Scan for the cell matching the given text and deliver its (X, Y) coordinate at center. 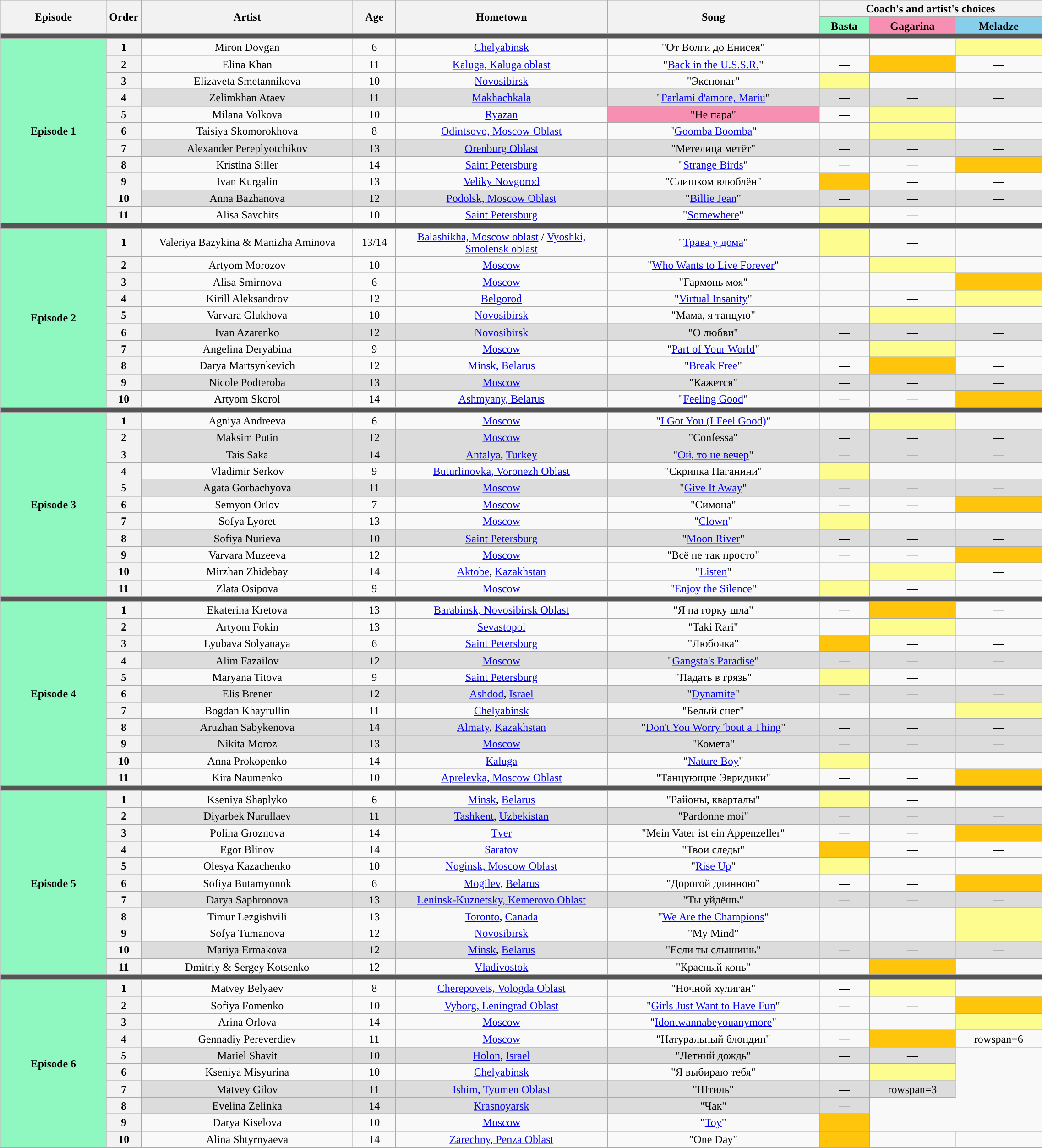
Kirill Aleksandrov (247, 299)
Coach's and artist's choices (931, 9)
Holon, Israel (501, 1055)
Meladze (998, 26)
Bogdan Khayrullin (247, 711)
Vyborg, Leningrad Oblast (501, 1006)
Nikita Moroz (247, 744)
Hometown (501, 17)
"Billie Jean" (714, 198)
"Rise Up" (714, 866)
Artyom Skorol (247, 399)
"Падать в грязь" (714, 677)
"Back in the U.S.S.R." (714, 64)
rowspan=3 (912, 1089)
Olesya Kazachenko (247, 866)
Veliky Novgorod (501, 181)
"Mein Vater ist ein Appenzeller" (714, 832)
"Чак" (714, 1105)
Episode 2 (53, 318)
Kseniya Misyurina (247, 1072)
"Parlami d'amore, Mariu" (714, 98)
"Трава у дома" (714, 242)
Antalya, Turkey (501, 454)
Varvara Glukhova (247, 315)
Anna Bazhanova (247, 198)
Tashkent, Uzbekistan (501, 816)
"Дорогой длинною" (714, 883)
Mogilev, Belarus (501, 883)
Leninsk-Kuznetsky, Kemerovo Oblast (501, 899)
Ivan Kurgalin (247, 181)
Mariel Shavit (247, 1055)
"Летний дождь" (714, 1055)
Makhachkala (501, 98)
Alexander Pereplyotchikov (247, 147)
Tais Saka (247, 454)
Elina Khan (247, 64)
Lyubava Solyanaya (247, 644)
Kaluga (501, 761)
"Give It Away" (714, 488)
Dmitriy & Sergey Kotsenko (247, 966)
Sofiya Butamyonok (247, 883)
Buturlinovka, Voronezh Oblast (501, 471)
Aprelevka, Moscow Oblast (501, 778)
"Гармонь моя" (714, 282)
Ishim, Tyumen Oblast (501, 1089)
Episode 1 (53, 131)
Episode 3 (53, 504)
"Я выбираю тебя" (714, 1072)
Sofya Tumanova (247, 933)
"Симона" (714, 505)
"Не пара" (714, 114)
Sofiya Nurieva (247, 538)
Kira Naumenko (247, 778)
Almaty, Kazakhstan (501, 727)
"Toy" (714, 1123)
"Part of Your World" (714, 349)
Tver (501, 832)
Evelina Zelinka (247, 1105)
Milana Volkova (247, 114)
Alisa Smirnova (247, 282)
Basta (845, 26)
Varvara Muzeeva (247, 555)
"Белый снег" (714, 711)
Balashikha, Moscow oblast / Vyoshki, Smolensk oblast (501, 242)
"Feeling Good" (714, 399)
Episode (53, 17)
Ryazan (501, 114)
13/14 (375, 242)
Sevastopol (501, 626)
Agata Gorbachyova (247, 488)
Kseniya Shaplyko (247, 800)
"Dynamite" (714, 693)
"Штиль" (714, 1089)
Maryana Titova (247, 677)
"Pardonne moi" (714, 816)
Age (375, 17)
"Taki Rari" (714, 626)
Odintsovo, Moscow Oblast (501, 131)
"Красный конь" (714, 966)
Orenburg Oblast (501, 147)
Elis Brener (247, 693)
"Натуральный блондин" (714, 1039)
Gennadiy Pereverdiev (247, 1039)
"Confessa" (714, 438)
"Enjoy the Silence" (714, 588)
Mirzhan Zhidebay (247, 571)
Toronto, Canada (501, 917)
"О любви" (714, 332)
Darya Saphronova (247, 899)
Sofiya Fomenko (247, 1006)
"Мама, я танцую" (714, 315)
"От Волги до Енисея" (714, 48)
Matvey Gilov (247, 1089)
Elizaveta Smetannikova (247, 81)
Episode 6 (53, 1064)
Krasnoyarsk (501, 1105)
"Break Free" (714, 365)
"Если ты слышишь" (714, 950)
"Idontwannabeyouanymore" (714, 1022)
"Clown" (714, 521)
"Комета" (714, 744)
Artyom Morozov (247, 265)
Agniya Andreeva (247, 420)
"Listen" (714, 571)
Darya Kiselova (247, 1123)
Order (124, 17)
Miron Dovgan (247, 48)
Alim Fazailov (247, 660)
Anna Prokopenko (247, 761)
Matvey Belyaev (247, 988)
"Who Wants to Live Forever" (714, 265)
Angelina Deryabina (247, 349)
Taisiya Skomorokhova (247, 131)
Kristina Siller (247, 165)
"Virtual Insanity" (714, 299)
"Nature Boy" (714, 761)
"Somewhere" (714, 215)
"Твои следы" (714, 850)
Zelimkhan Ataev (247, 98)
"Ты уйдёшь" (714, 899)
Artyom Fokin (247, 626)
"My Mind" (714, 933)
Ashmyany, Belarus (501, 399)
"Don't You Worry 'bout a Thing" (714, 727)
Polina Groznova (247, 832)
Vladivostok (501, 966)
Noginsk, Moscow Oblast (501, 866)
"Слишком влюблён" (714, 181)
"Скрипка Паганини" (714, 471)
Episode 4 (53, 694)
"I Got You (I Feel Good)" (714, 420)
Zlata Osipova (247, 588)
"Ночной хулиган" (714, 988)
Diyarbek Nurullaev (247, 816)
Episode 5 (53, 883)
Aruzhan Sabykenova (247, 727)
"Gangsta's Paradise" (714, 660)
"Метелица метёт" (714, 147)
Semyon Orlov (247, 505)
Mariya Ermakova (247, 950)
"Strange Birds" (714, 165)
"Любочка" (714, 644)
"Я на горку шла" (714, 610)
rowspan=6 (998, 1039)
Zarechny, Penza Oblast (501, 1139)
"Всё не так просто" (714, 555)
Alisa Savchits (247, 215)
Darya Martsynkevich (247, 365)
"Районы, кварталы" (714, 800)
"Moon River" (714, 538)
"Goomba Boomba" (714, 131)
Arina Orlova (247, 1022)
"Кажется" (714, 382)
Song (714, 17)
Podolsk, Moscow Oblast (501, 198)
Ashdod, Israel (501, 693)
Saratov (501, 850)
"We Are the Champions" (714, 917)
Ivan Azarenko (247, 332)
Sofya Lyoret (247, 521)
"Girls Just Want to Have Fun" (714, 1006)
Egor Blinov (247, 850)
Vladimir Serkov (247, 471)
Artist (247, 17)
Cherepovets, Vologda Oblast (501, 988)
Kaluga, Kaluga oblast (501, 64)
Gagarina (912, 26)
"Танцующие Эвридики" (714, 778)
Alina Shtyrnyaeva (247, 1139)
Barabinsk, Novosibirsk Oblast (501, 610)
"Экспонат" (714, 81)
Aktobe, Kazakhstan (501, 571)
Timur Lezgishvili (247, 917)
Belgorod (501, 299)
Valeriya Bazykina & Manizha Aminova (247, 242)
Maksim Putin (247, 438)
"One Day" (714, 1139)
Ekaterina Kretova (247, 610)
"Ой, то не вечер" (714, 454)
Nicole Podteroba (247, 382)
